Extract the (X, Y) coordinate from the center of the cell holding the provided text.  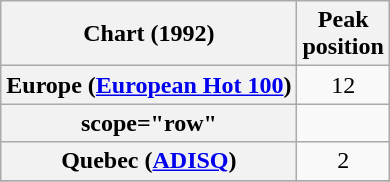
2 (343, 161)
scope="row" (149, 123)
Europe (European Hot 100) (149, 85)
Peakposition (343, 34)
Chart (1992) (149, 34)
12 (343, 85)
Quebec (ADISQ) (149, 161)
